Return the (x, y) coordinate for the center point of the cell that contains the specified text.  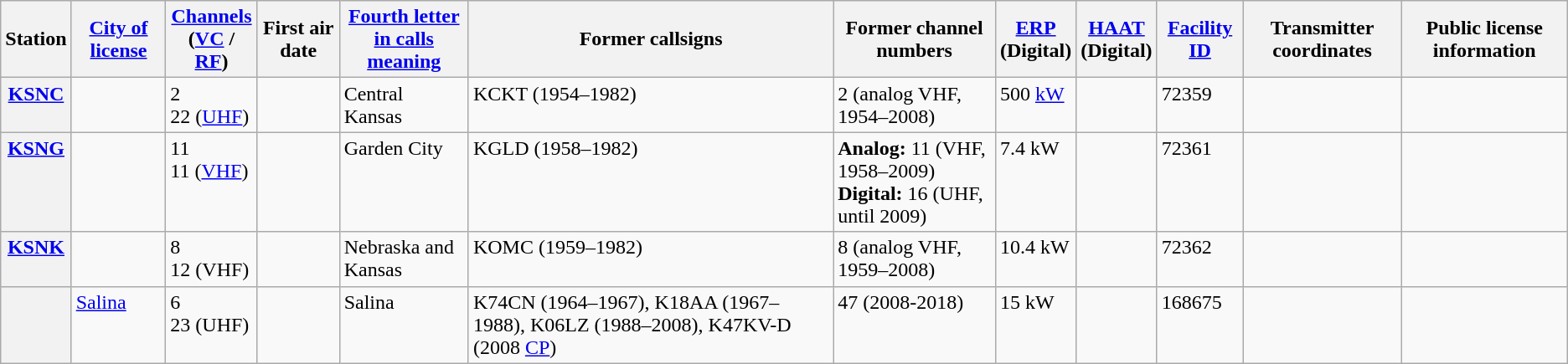
72362 (1199, 259)
Public license information (1484, 39)
Station (36, 39)
Transmitter coordinates (1322, 39)
Nebraska and Kansas (404, 259)
Fourth letter in callsmeaning (404, 39)
KSNC (36, 105)
500 kW (1035, 105)
72359 (1199, 105)
10.4 kW (1035, 259)
812 (VHF) (211, 259)
222 (UHF) (211, 105)
1111 (VHF) (211, 182)
Central Kansas (404, 105)
47 (2008-2018) (915, 325)
8 (analog VHF, 1959–2008) (915, 259)
Former channel numbers (915, 39)
KCKT (1954–1982) (650, 105)
Garden City (404, 182)
168675 (1199, 325)
KGLD (1958–1982) (650, 182)
KSNK (36, 259)
HAAT(Digital) (1117, 39)
City of license (119, 39)
Analog: 11 (VHF, 1958–2009)Digital: 16 (UHF, until 2009) (915, 182)
Former callsigns (650, 39)
KOMC (1959–1982) (650, 259)
72361 (1199, 182)
15 kW (1035, 325)
First air date (298, 39)
ERP(Digital) (1035, 39)
Channels(VC / RF) (211, 39)
2 (analog VHF, 1954–2008) (915, 105)
623 (UHF) (211, 325)
Facility ID (1199, 39)
K74CN (1964–1967), K18AA (1967–1988), K06LZ (1988–2008), K47KV-D (2008 CP) (650, 325)
7.4 kW (1035, 182)
KSNG (36, 182)
